For the text-containing cell, return its midpoint in [x, y] coordinate format. 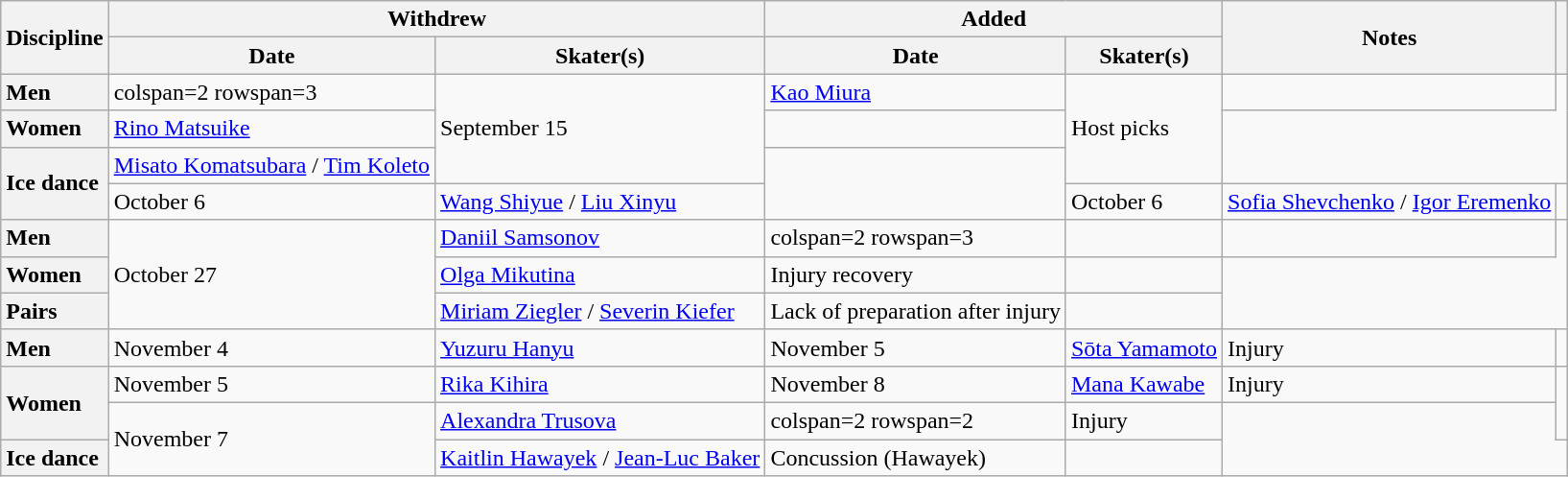
Host picks [1143, 129]
Misato Komatsubara / Tim Koleto [271, 165]
Notes [1390, 37]
Added [994, 19]
Miriam Ziegler / Severin Kiefer [600, 311]
colspan=2 rowspan=2 [916, 420]
Pairs [55, 311]
Rino Matsuike [271, 129]
Wang Shiyue / Liu Xinyu [600, 202]
Sofia Shevchenko / Igor Eremenko [1390, 202]
Alexandra Trusova [600, 420]
Lack of preparation after injury [916, 311]
Sōta Yamamoto [1143, 347]
Yuzuru Hanyu [600, 347]
Kao Miura [916, 92]
Rika Kihira [600, 384]
Withdrew [437, 19]
Injury recovery [916, 274]
Daniil Samsonov [600, 238]
Concussion (Hawayek) [916, 458]
November 4 [271, 347]
Discipline [55, 37]
October 27 [271, 274]
Kaitlin Hawayek / Jean-Luc Baker [600, 458]
September 15 [600, 129]
November 7 [271, 439]
Olga Mikutina [600, 274]
Mana Kawabe [1143, 384]
November 8 [916, 384]
